Scan for the cell matching the given text and deliver its (x, y) coordinate at center. 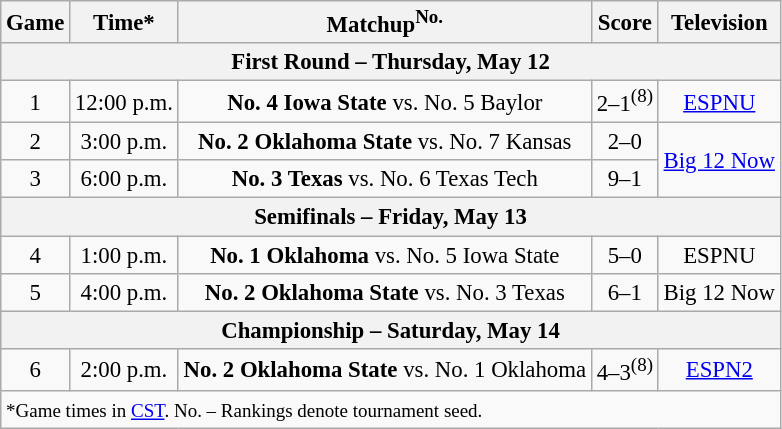
9–1 (624, 179)
4:00 p.m. (124, 292)
1 (36, 102)
2–0 (624, 142)
Semifinals – Friday, May 13 (391, 217)
No. 2 Oklahoma State vs. No. 7 Kansas (384, 142)
2 (36, 142)
2–1(8) (624, 102)
No. 2 Oklahoma State vs. No. 1 Oklahoma (384, 369)
12:00 p.m. (124, 102)
No. 1 Oklahoma vs. No. 5 Iowa State (384, 255)
6 (36, 369)
First Round – Thursday, May 12 (391, 62)
Television (719, 22)
MatchupNo. (384, 22)
3 (36, 179)
Championship – Saturday, May 14 (391, 330)
1:00 p.m. (124, 255)
No. 3 Texas vs. No. 6 Texas Tech (384, 179)
Game (36, 22)
ESPN2 (719, 369)
Time* (124, 22)
2:00 p.m. (124, 369)
3:00 p.m. (124, 142)
No. 4 Iowa State vs. No. 5 Baylor (384, 102)
5–0 (624, 255)
4 (36, 255)
No. 2 Oklahoma State vs. No. 3 Texas (384, 292)
Score (624, 22)
5 (36, 292)
6:00 p.m. (124, 179)
*Game times in CST. No. – Rankings denote tournament seed. (391, 410)
4–3(8) (624, 369)
6–1 (624, 292)
